Scan for the cell matching the given text and deliver its [x, y] coordinate at center. 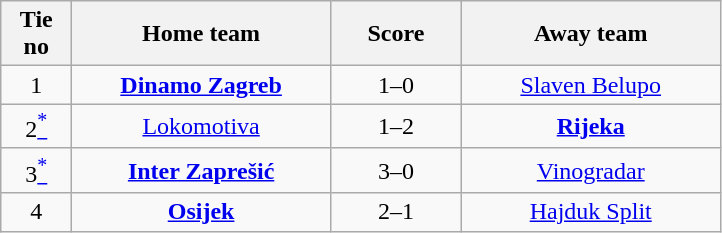
Tie no [36, 34]
1–2 [396, 126]
Vinogradar [590, 170]
4 [36, 212]
3* [36, 170]
Rijeka [590, 126]
2* [36, 126]
3–0 [396, 170]
Osijek [202, 212]
Dinamo Zagreb [202, 85]
Score [396, 34]
1–0 [396, 85]
Hajduk Split [590, 212]
2–1 [396, 212]
Inter Zaprešić [202, 170]
Away team [590, 34]
1 [36, 85]
Lokomotiva [202, 126]
Slaven Belupo [590, 85]
Home team [202, 34]
